Output the (x, y) coordinate of the center of the cell containing the given text.  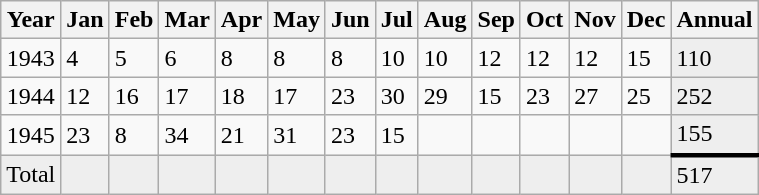
252 (714, 96)
May (297, 20)
29 (445, 96)
31 (297, 135)
1944 (31, 96)
34 (187, 135)
110 (714, 58)
27 (595, 96)
5 (134, 58)
1943 (31, 58)
Dec (646, 20)
155 (714, 135)
18 (241, 96)
4 (85, 58)
16 (134, 96)
1945 (31, 135)
Annual (714, 20)
Jan (85, 20)
Feb (134, 20)
25 (646, 96)
Aug (445, 20)
21 (241, 135)
Jun (350, 20)
30 (396, 96)
Year (31, 20)
Apr (241, 20)
6 (187, 58)
Sep (496, 20)
Jul (396, 20)
Mar (187, 20)
Total (31, 174)
Oct (544, 20)
517 (714, 174)
Nov (595, 20)
